Provide the [x, y] coordinate of the cell's center where the given text is located.  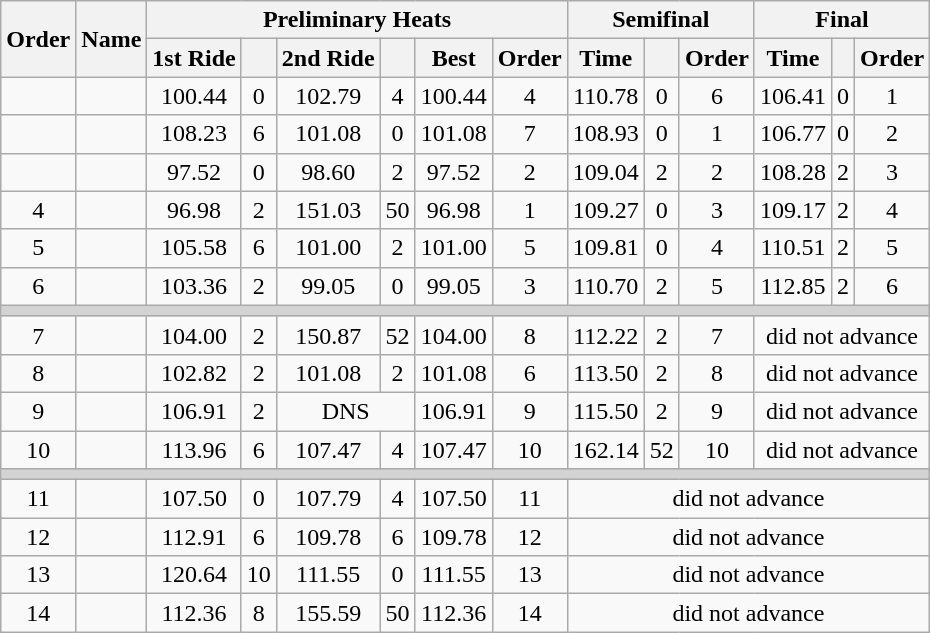
103.36 [194, 286]
Final [842, 20]
102.82 [194, 373]
113.50 [606, 373]
106.41 [792, 96]
109.27 [606, 210]
112.22 [606, 335]
102.79 [328, 96]
Preliminary Heats [357, 20]
110.70 [606, 286]
98.60 [328, 172]
120.64 [194, 575]
Best [454, 58]
150.87 [328, 335]
113.96 [194, 449]
155.59 [328, 613]
112.91 [194, 537]
109.17 [792, 210]
105.58 [194, 248]
112.85 [792, 286]
110.51 [792, 248]
DNS [346, 411]
Semifinal [660, 20]
162.14 [606, 449]
109.81 [606, 248]
110.78 [606, 96]
108.93 [606, 134]
108.28 [792, 172]
Name [112, 39]
1st Ride [194, 58]
109.04 [606, 172]
2nd Ride [328, 58]
151.03 [328, 210]
106.77 [792, 134]
108.23 [194, 134]
115.50 [606, 411]
107.79 [328, 499]
